Determine the [X, Y] coordinate at the center of the cell enclosing the given text.  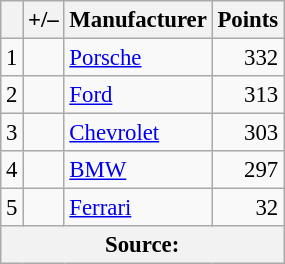
BMW [138, 170]
4 [12, 170]
32 [248, 208]
Chevrolet [138, 133]
332 [248, 58]
313 [248, 95]
3 [12, 133]
+/– [44, 20]
2 [12, 95]
5 [12, 208]
303 [248, 133]
Ferrari [138, 208]
1 [12, 58]
297 [248, 170]
Source: [142, 245]
Points [248, 20]
Ford [138, 95]
Manufacturer [138, 20]
Porsche [138, 58]
